Find where the given text appears and provide that cell's center as [x, y] coordinate. 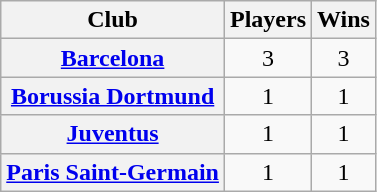
Club [113, 20]
Borussia Dortmund [113, 96]
Players [268, 20]
Paris Saint-Germain [113, 172]
Barcelona [113, 58]
Juventus [113, 134]
Wins [344, 20]
